For the text-containing cell, return its midpoint in (x, y) coordinate format. 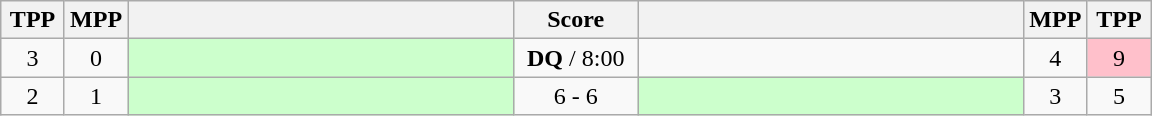
5 (1119, 96)
1 (96, 96)
4 (1056, 58)
0 (96, 58)
6 - 6 (576, 96)
DQ / 8:00 (576, 58)
9 (1119, 58)
Score (576, 20)
2 (33, 96)
